Detect which cell encompasses the target text, then output its [X, Y] center coordinate. 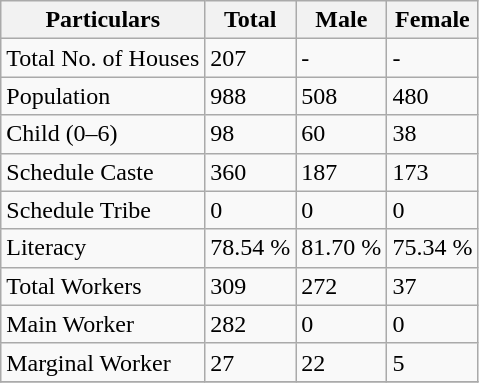
187 [342, 172]
27 [250, 362]
Total [250, 20]
Male [342, 20]
Schedule Tribe [103, 210]
309 [250, 286]
Population [103, 96]
988 [250, 96]
Literacy [103, 248]
5 [432, 362]
Schedule Caste [103, 172]
Total Workers [103, 286]
508 [342, 96]
37 [432, 286]
75.34 % [432, 248]
60 [342, 134]
Particulars [103, 20]
78.54 % [250, 248]
173 [432, 172]
Female [432, 20]
Total No. of Houses [103, 58]
81.70 % [342, 248]
480 [432, 96]
38 [432, 134]
98 [250, 134]
282 [250, 324]
360 [250, 172]
22 [342, 362]
Marginal Worker [103, 362]
Child (0–6) [103, 134]
272 [342, 286]
Main Worker [103, 324]
207 [250, 58]
